For the text-containing cell, return its midpoint in (x, y) coordinate format. 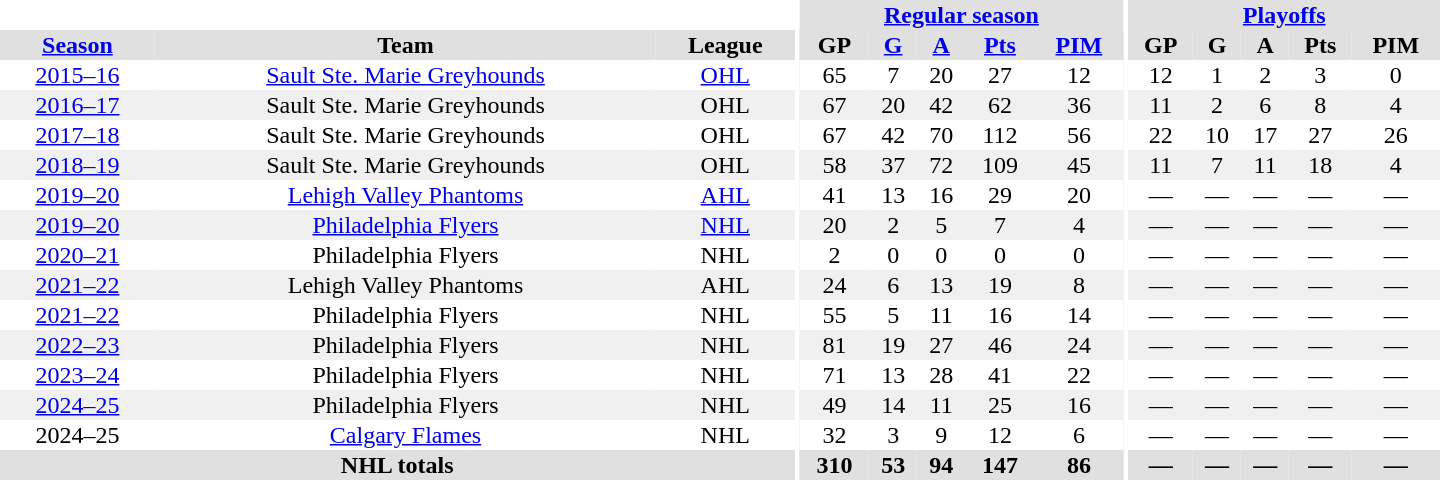
28 (941, 375)
Team (406, 45)
36 (1079, 105)
70 (941, 135)
2023–24 (78, 375)
55 (834, 315)
NHL totals (397, 465)
2018–19 (78, 165)
65 (834, 75)
56 (1079, 135)
2022–23 (78, 345)
45 (1079, 165)
37 (893, 165)
2020–21 (78, 255)
32 (834, 435)
81 (834, 345)
86 (1079, 465)
26 (1396, 135)
29 (1000, 195)
46 (1000, 345)
49 (834, 405)
53 (893, 465)
147 (1000, 465)
71 (834, 375)
Season (78, 45)
10 (1217, 135)
1 (1217, 75)
72 (941, 165)
112 (1000, 135)
2016–17 (78, 105)
25 (1000, 405)
310 (834, 465)
Playoffs (1284, 15)
Calgary Flames (406, 435)
9 (941, 435)
58 (834, 165)
2015–16 (78, 75)
62 (1000, 105)
94 (941, 465)
109 (1000, 165)
18 (1320, 165)
2017–18 (78, 135)
Regular season (962, 15)
17 (1265, 135)
League (725, 45)
